Provide the (X, Y) coordinate of the cell's center where the given text is located.  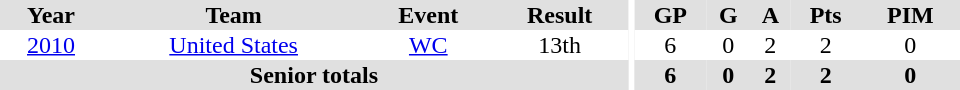
A (770, 15)
WC (428, 45)
Senior totals (314, 75)
2010 (51, 45)
Result (560, 15)
Pts (826, 15)
G (728, 15)
Year (51, 15)
GP (670, 15)
Event (428, 15)
United States (234, 45)
13th (560, 45)
Team (234, 15)
PIM (910, 15)
